For the text-containing cell, return its midpoint in [X, Y] coordinate format. 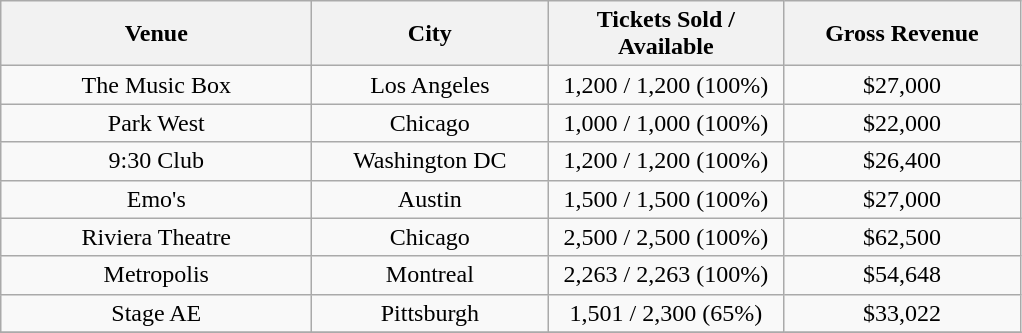
$62,500 [902, 237]
Washington DC [430, 161]
Los Angeles [430, 85]
Tickets Sold / Available [666, 34]
1,501 / 2,300 (65%) [666, 313]
2,263 / 2,263 (100%) [666, 275]
Park West [156, 123]
Austin [430, 199]
Riviera Theatre [156, 237]
$33,022 [902, 313]
1,000 / 1,000 (100%) [666, 123]
Gross Revenue [902, 34]
$54,648 [902, 275]
1,500 / 1,500 (100%) [666, 199]
$22,000 [902, 123]
Pittsburgh [430, 313]
2,500 / 2,500 (100%) [666, 237]
Stage AE [156, 313]
Venue [156, 34]
$26,400 [902, 161]
Emo's [156, 199]
9:30 Club [156, 161]
Metropolis [156, 275]
Montreal [430, 275]
The Music Box [156, 85]
City [430, 34]
